Provide the (x, y) coordinate of the cell's center where the given text is located.  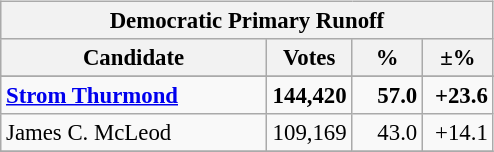
James C. McLeod (134, 133)
Strom Thurmond (134, 96)
Candidate (134, 58)
144,420 (309, 96)
Votes (309, 58)
+23.6 (458, 96)
±% (458, 58)
+14.1 (458, 133)
Democratic Primary Runoff (247, 21)
57.0 (388, 96)
43.0 (388, 133)
109,169 (309, 133)
% (388, 58)
